Provide the (x, y) coordinate of the cell's center where the given text is located.  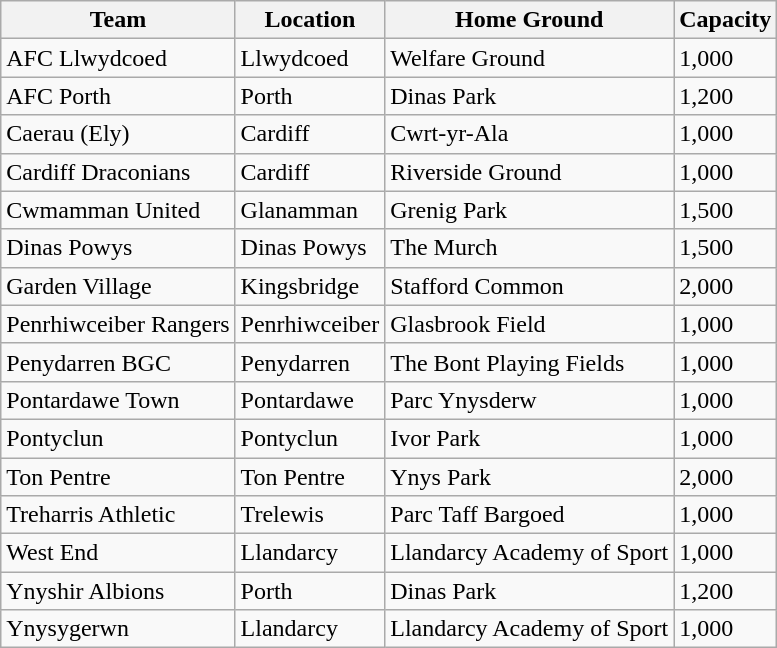
The Murch (530, 248)
Capacity (726, 20)
Glasbrook Field (530, 324)
Pontardawe (310, 400)
Team (118, 20)
AFC Porth (118, 96)
Parc Taff Bargoed (530, 515)
Parc Ynysderw (530, 400)
Kingsbridge (310, 286)
Grenig Park (530, 210)
Trelewis (310, 515)
Llwydcoed (310, 58)
Home Ground (530, 20)
Glanamman (310, 210)
West End (118, 553)
AFC Llwydcoed (118, 58)
Ivor Park (530, 438)
Stafford Common (530, 286)
Penrhiwceiber Rangers (118, 324)
Cardiff Draconians (118, 172)
Penydarren BGC (118, 362)
Welfare Ground (530, 58)
Penydarren (310, 362)
Treharris Athletic (118, 515)
Ynyshir Albions (118, 591)
Caerau (Ely) (118, 134)
Ynys Park (530, 477)
Location (310, 20)
The Bont Playing Fields (530, 362)
Cwmamman United (118, 210)
Riverside Ground (530, 172)
Ynysygerwn (118, 629)
Garden Village (118, 286)
Penrhiwceiber (310, 324)
Cwrt-yr-Ala (530, 134)
Pontardawe Town (118, 400)
